Pinpoint the cell where the given text exists, returning its [x, y] midpoint coordinate. 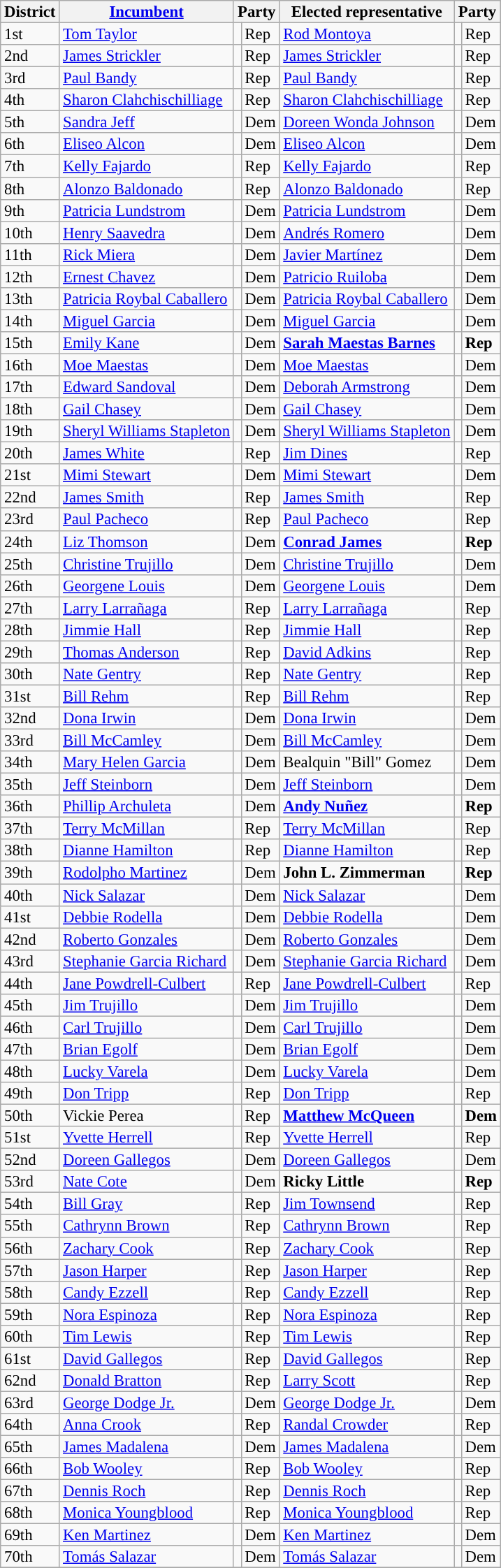
70th [30, 1557]
51st [30, 1138]
Thomas Anderson [147, 652]
12th [30, 277]
Incumbent [147, 12]
68th [30, 1513]
Conrad James [367, 542]
17th [30, 387]
24th [30, 542]
34th [30, 762]
47th [30, 1050]
30th [30, 674]
Jim Dines [367, 453]
60th [30, 1337]
25th [30, 564]
53rd [30, 1182]
42nd [30, 939]
7th [30, 166]
Rick Miera [147, 254]
Andy Nuñez [367, 806]
54th [30, 1204]
10th [30, 233]
63rd [30, 1402]
Edward Sandoval [147, 387]
2nd [30, 56]
36th [30, 806]
Liz Thomson [147, 542]
Vickie Perea [147, 1116]
Phillip Archuleta [147, 806]
65th [30, 1447]
49th [30, 1094]
Tom Taylor [147, 34]
Sandra Jeff [147, 122]
28th [30, 630]
45th [30, 1006]
Doreen Wonda Johnson [367, 122]
Rodolpho Martinez [147, 873]
20th [30, 453]
59th [30, 1314]
Andrés Romero [367, 233]
16th [30, 365]
Bealquin "Bill" Gomez [367, 762]
Deborah Armstrong [367, 387]
40th [30, 895]
John L. Zimmerman [367, 873]
James White [147, 453]
26th [30, 586]
District [30, 12]
58th [30, 1292]
67th [30, 1491]
Patricio Ruiloba [367, 277]
Larry Scott [367, 1381]
44th [30, 983]
9th [30, 210]
56th [30, 1248]
13th [30, 299]
41st [30, 917]
Elected representative [367, 12]
15th [30, 343]
18th [30, 409]
8th [30, 189]
27th [30, 608]
22nd [30, 498]
Rod Montoya [367, 34]
1st [30, 34]
Sarah Maestas Barnes [367, 343]
43rd [30, 961]
69th [30, 1535]
Nate Cote [147, 1182]
Ricky Little [367, 1182]
61st [30, 1358]
62nd [30, 1381]
Anna Crook [147, 1425]
48th [30, 1071]
14th [30, 321]
52nd [30, 1160]
21st [30, 475]
19th [30, 431]
37th [30, 829]
39th [30, 873]
33rd [30, 741]
32nd [30, 718]
50th [30, 1116]
23rd [30, 520]
64th [30, 1425]
Bill Gray [147, 1204]
46th [30, 1027]
Emily Kane [147, 343]
Ernest Chavez [147, 277]
57th [30, 1270]
6th [30, 144]
11th [30, 254]
35th [30, 785]
66th [30, 1469]
29th [30, 652]
38th [30, 851]
3rd [30, 78]
David Adkins [367, 652]
31st [30, 696]
Jim Townsend [367, 1204]
Matthew McQueen [367, 1116]
Randal Crowder [367, 1425]
Javier Martínez [367, 254]
4th [30, 100]
Donald Bratton [147, 1381]
Mary Helen Garcia [147, 762]
55th [30, 1226]
5th [30, 122]
Henry Saavedra [147, 233]
